Find where the given text appears and provide that cell's center as [X, Y] coordinate. 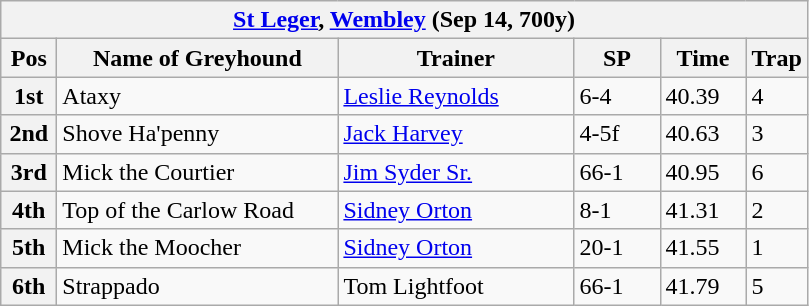
Tom Lightfoot [456, 286]
4 [776, 96]
Time [703, 58]
6 [776, 172]
40.95 [703, 172]
4-5f [617, 134]
4th [29, 210]
Trap [776, 58]
Strappado [198, 286]
1st [29, 96]
Pos [29, 58]
3 [776, 134]
6-4 [617, 96]
Leslie Reynolds [456, 96]
St Leger, Wembley (Sep 14, 700y) [404, 20]
Trainer [456, 58]
Jim Syder Sr. [456, 172]
20-1 [617, 248]
Top of the Carlow Road [198, 210]
SP [617, 58]
41.55 [703, 248]
8-1 [617, 210]
2 [776, 210]
40.63 [703, 134]
Mick the Moocher [198, 248]
Ataxy [198, 96]
Shove Ha'penny [198, 134]
Jack Harvey [456, 134]
Mick the Courtier [198, 172]
40.39 [703, 96]
6th [29, 286]
5th [29, 248]
41.31 [703, 210]
5 [776, 286]
41.79 [703, 286]
Name of Greyhound [198, 58]
3rd [29, 172]
1 [776, 248]
2nd [29, 134]
